Pinpoint the cell where the given text exists, returning its [X, Y] midpoint coordinate. 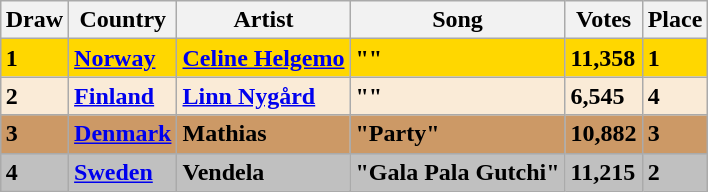
Artist [264, 20]
"Gala Pala Gutchi" [458, 172]
Celine Helgemo [264, 58]
Country [123, 20]
6,545 [604, 96]
11,358 [604, 58]
Norway [123, 58]
Denmark [123, 134]
Sweden [123, 172]
11,215 [604, 172]
Finland [123, 96]
Draw [34, 20]
Linn Nygård [264, 96]
Vendela [264, 172]
Mathias [264, 134]
Votes [604, 20]
Song [458, 20]
Place [675, 20]
10,882 [604, 134]
"Party" [458, 134]
